Extract the (X, Y) coordinate from the center of the cell holding the provided text.  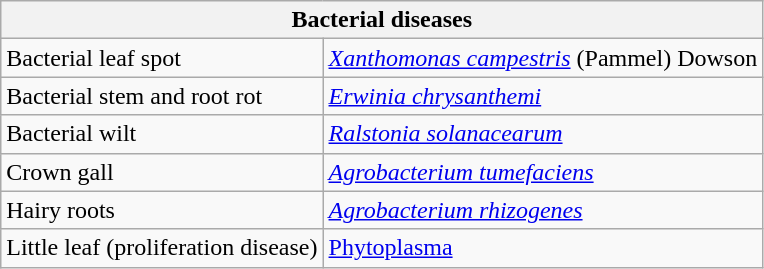
Little leaf (proliferation disease) (162, 248)
Xanthomonas campestris (Pammel) Dowson (543, 58)
Bacterial leaf spot (162, 58)
Erwinia chrysanthemi (543, 96)
Hairy roots (162, 210)
Agrobacterium rhizogenes (543, 210)
Phytoplasma (543, 248)
Agrobacterium tumefaciens (543, 172)
Bacterial stem and root rot (162, 96)
Ralstonia solanacearum (543, 134)
Crown gall (162, 172)
Bacterial diseases (382, 20)
Bacterial wilt (162, 134)
